Find where the given text appears and provide that cell's center as (X, Y) coordinate. 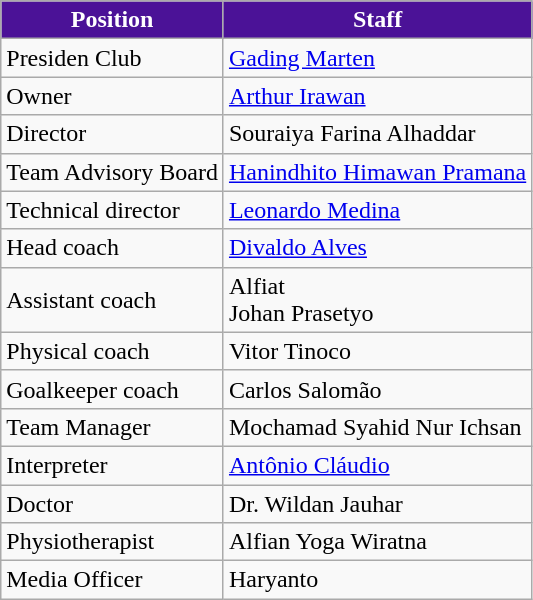
Souraiya Farina Alhaddar (377, 134)
Carlos Salomão (377, 389)
Interpreter (112, 465)
Position (112, 20)
Antônio Cláudio (377, 465)
Physiotherapist (112, 542)
Media Officer (112, 580)
Hanindhito Himawan Pramana (377, 172)
Assistant coach (112, 300)
Staff (377, 20)
Doctor (112, 503)
Director (112, 134)
Arthur Irawan (377, 96)
Goalkeeper coach (112, 389)
Mochamad Syahid Nur Ichsan (377, 427)
Presiden Club (112, 58)
Alfiat Johan Prasetyo (377, 300)
Owner (112, 96)
Technical director (112, 210)
Gading Marten (377, 58)
Dr. Wildan Jauhar (377, 503)
Leonardo Medina (377, 210)
Vitor Tinoco (377, 351)
Physical coach (112, 351)
Head coach (112, 248)
Divaldo Alves (377, 248)
Team Advisory Board (112, 172)
Haryanto (377, 580)
Alfian Yoga Wiratna (377, 542)
Team Manager (112, 427)
